Identify which cell holds the provided text, then report its (X, Y) central coordinate. 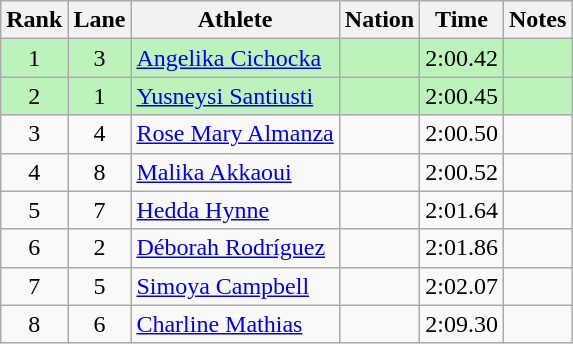
Malika Akkaoui (235, 172)
Simoya Campbell (235, 286)
Hedda Hynne (235, 210)
2:09.30 (462, 324)
Athlete (235, 20)
Lane (100, 20)
Rank (34, 20)
Charline Mathias (235, 324)
Time (462, 20)
Angelika Cichocka (235, 58)
2:00.42 (462, 58)
2:01.86 (462, 248)
Nation (379, 20)
2:01.64 (462, 210)
2:02.07 (462, 286)
2:00.52 (462, 172)
Déborah Rodríguez (235, 248)
Notes (537, 20)
Rose Mary Almanza (235, 134)
Yusneysi Santiusti (235, 96)
2:00.45 (462, 96)
2:00.50 (462, 134)
